Output the [x, y] coordinate of the center of the cell containing the given text.  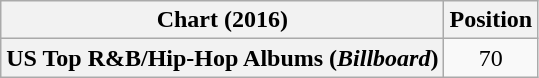
70 [491, 58]
US Top R&B/Hip-Hop Albums (Billboard) [222, 58]
Position [491, 20]
Chart (2016) [222, 20]
